Scan for the cell matching the given text and deliver its (X, Y) coordinate at center. 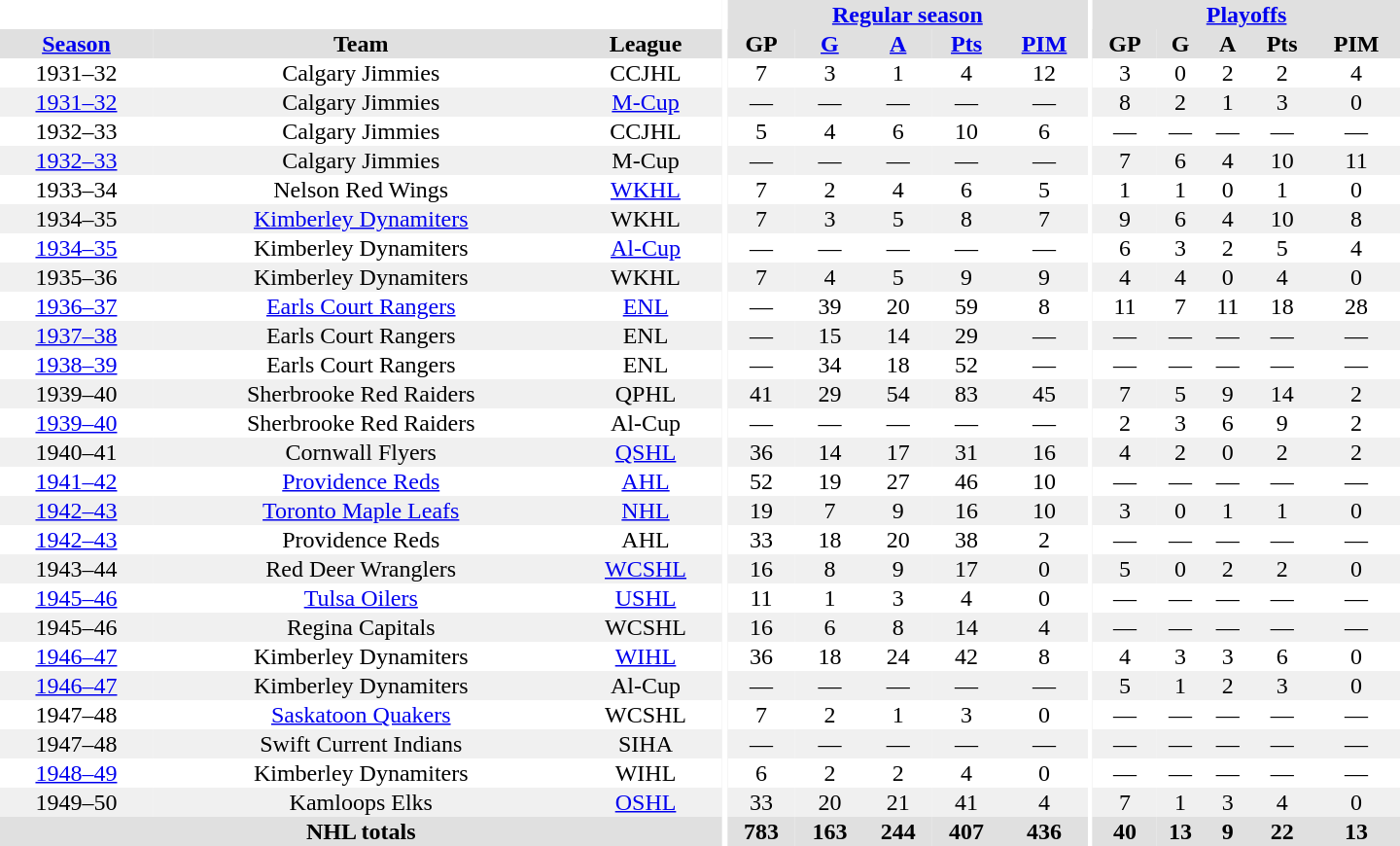
1936–37 (76, 306)
Kamloops Elks (362, 802)
244 (898, 831)
Regina Capitals (362, 627)
40 (1125, 831)
22 (1281, 831)
27 (898, 481)
NHL totals (361, 831)
407 (966, 831)
1941–42 (76, 481)
1948–49 (76, 773)
QPHL (646, 394)
Regular season (908, 15)
Red Deer Wranglers (362, 569)
59 (966, 306)
Saskatoon Quakers (362, 715)
Nelson Red Wings (362, 190)
QSHL (646, 452)
1933–34 (76, 190)
783 (761, 831)
28 (1356, 306)
83 (966, 394)
Season (76, 44)
34 (829, 365)
54 (898, 394)
Playoffs (1246, 15)
OSHL (646, 802)
League (646, 44)
46 (966, 481)
1940–41 (76, 452)
Cornwall Flyers (362, 452)
42 (966, 656)
38 (966, 540)
1943–44 (76, 569)
1937–38 (76, 335)
SIHA (646, 744)
USHL (646, 598)
NHL (646, 511)
1938–39 (76, 365)
163 (829, 831)
15 (829, 335)
39 (829, 306)
21 (898, 802)
12 (1044, 73)
1935–36 (76, 277)
Swift Current Indians (362, 744)
24 (898, 656)
1949–50 (76, 802)
45 (1044, 394)
436 (1044, 831)
Tulsa Oilers (362, 598)
31 (966, 452)
Team (362, 44)
Toronto Maple Leafs (362, 511)
